Return (X, Y) of the center of cell containing provided text 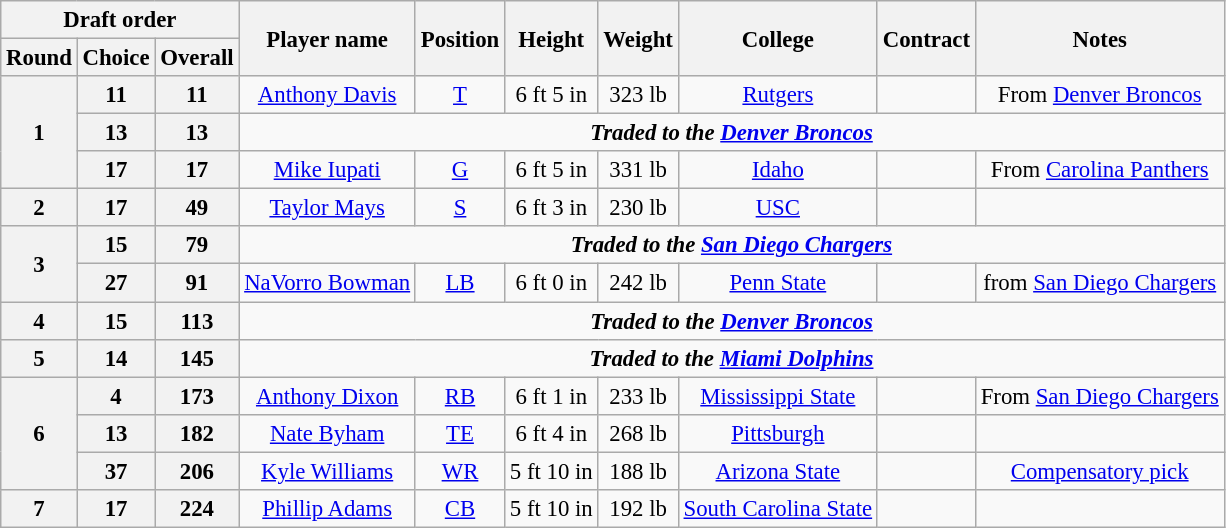
from San Diego Chargers (1100, 283)
TE (460, 433)
242 lb (638, 283)
Mike Iupati (328, 170)
206 (197, 471)
Height (552, 38)
RB (460, 396)
Choice (116, 58)
192 lb (638, 509)
173 (197, 396)
Position (460, 38)
From Denver Broncos (1100, 95)
T (460, 95)
27 (116, 283)
Idaho (778, 170)
79 (197, 245)
14 (116, 358)
Weight (638, 38)
Player name (328, 38)
WR (460, 471)
49 (197, 208)
Anthony Davis (328, 95)
113 (197, 321)
Traded to the San Diego Chargers (732, 245)
182 (197, 433)
College (778, 38)
3 (39, 264)
6 ft 4 in (552, 433)
Arizona State (778, 471)
6 (39, 434)
USC (778, 208)
Phillip Adams (328, 509)
2 (39, 208)
Kyle Williams (328, 471)
91 (197, 283)
Compensatory pick (1100, 471)
G (460, 170)
188 lb (638, 471)
224 (197, 509)
5 (39, 358)
Rutgers (778, 95)
145 (197, 358)
6 ft 3 in (552, 208)
230 lb (638, 208)
331 lb (638, 170)
6 ft 0 in (552, 283)
Draft order (120, 20)
Pittsburgh (778, 433)
37 (116, 471)
323 lb (638, 95)
NaVorro Bowman (328, 283)
South Carolina State (778, 509)
6 ft 1 in (552, 396)
From Carolina Panthers (1100, 170)
Mississippi State (778, 396)
S (460, 208)
Traded to the Miami Dolphins (732, 358)
Taylor Mays (328, 208)
268 lb (638, 433)
Anthony Dixon (328, 396)
1 (39, 132)
Penn State (778, 283)
From San Diego Chargers (1100, 396)
Contract (926, 38)
LB (460, 283)
Nate Byham (328, 433)
CB (460, 509)
Round (39, 58)
Overall (197, 58)
233 lb (638, 396)
Notes (1100, 38)
7 (39, 509)
